From the cell containing the given text, extract its center point as [X, Y] coordinate. 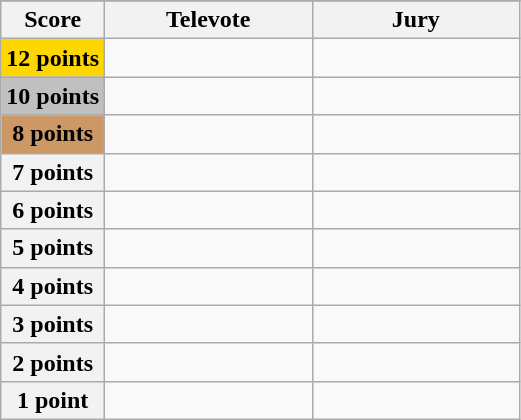
3 points [53, 324]
12 points [53, 58]
7 points [53, 172]
4 points [53, 286]
6 points [53, 210]
2 points [53, 362]
5 points [53, 248]
Score [53, 20]
8 points [53, 134]
Televote [209, 20]
Jury [416, 20]
10 points [53, 96]
1 point [53, 400]
